Search for the cell housing the specified text and yield its (x, y) center coordinate. 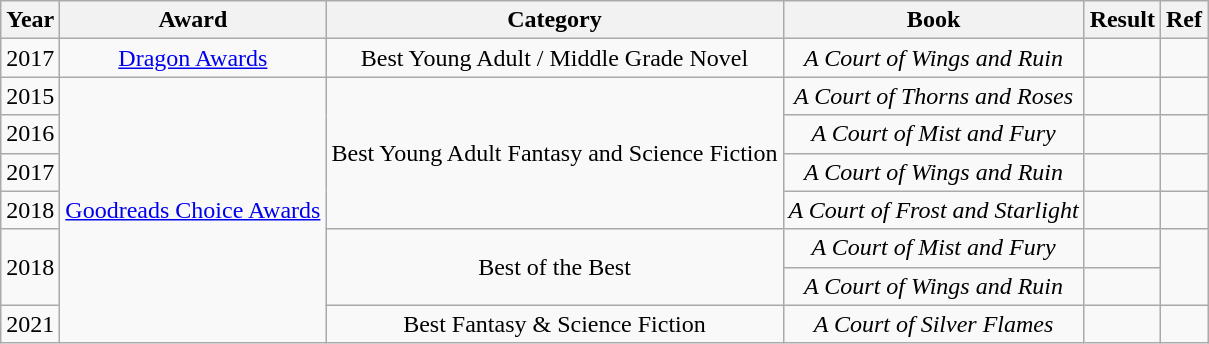
Year (30, 20)
Book (934, 20)
Result (1122, 20)
Best Young Adult / Middle Grade Novel (554, 58)
A Court of Frost and Starlight (934, 210)
Dragon Awards (193, 58)
2015 (30, 96)
Ref (1184, 20)
Goodreads Choice Awards (193, 210)
2016 (30, 134)
2021 (30, 324)
Best of the Best (554, 267)
A Court of Silver Flames (934, 324)
Award (193, 20)
Best Fantasy & Science Fiction (554, 324)
Best Young Adult Fantasy and Science Fiction (554, 153)
A Court of Thorns and Roses (934, 96)
Category (554, 20)
